Find where the given text appears and provide that cell's center as (x, y) coordinate. 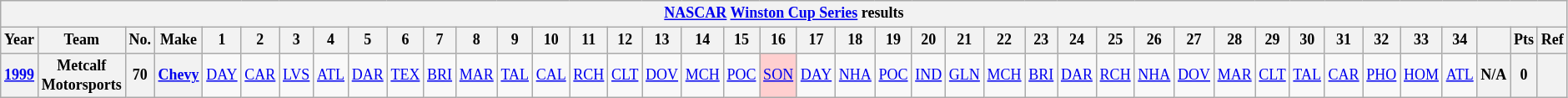
N/A (1494, 75)
NASCAR Winston Cup Series results (784, 13)
Chevy (178, 75)
16 (779, 40)
33 (1421, 40)
IND (929, 75)
11 (589, 40)
1999 (20, 75)
34 (1460, 40)
13 (662, 40)
8 (476, 40)
1 (222, 40)
CAL (550, 75)
27 (1194, 40)
3 (297, 40)
SON (779, 75)
31 (1344, 40)
No. (140, 40)
5 (367, 40)
Metcalf Motorsports (82, 75)
9 (515, 40)
22 (1004, 40)
15 (741, 40)
20 (929, 40)
4 (331, 40)
HOM (1421, 75)
0 (1525, 75)
Make (178, 40)
Team (82, 40)
23 (1041, 40)
19 (893, 40)
Year (20, 40)
70 (140, 75)
6 (405, 40)
24 (1078, 40)
Pts (1525, 40)
2 (260, 40)
32 (1381, 40)
21 (965, 40)
GLN (965, 75)
TEX (405, 75)
7 (440, 40)
12 (626, 40)
LVS (297, 75)
14 (702, 40)
25 (1115, 40)
28 (1234, 40)
30 (1307, 40)
10 (550, 40)
29 (1273, 40)
26 (1154, 40)
PHO (1381, 75)
18 (856, 40)
17 (816, 40)
Ref (1552, 40)
